Identify which cell holds the provided text, then report its (X, Y) central coordinate. 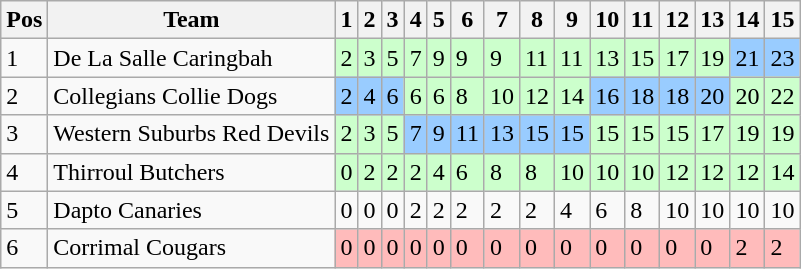
Team (192, 20)
Corrimal Cougars (192, 248)
Thirroul Butchers (192, 172)
16 (608, 96)
22 (782, 96)
De La Salle Caringbah (192, 58)
Pos (24, 20)
Dapto Canaries (192, 210)
21 (748, 58)
Western Suburbs Red Devils (192, 134)
23 (782, 58)
Collegians Collie Dogs (192, 96)
